Output the [X, Y] coordinate of the center of the cell containing the given text.  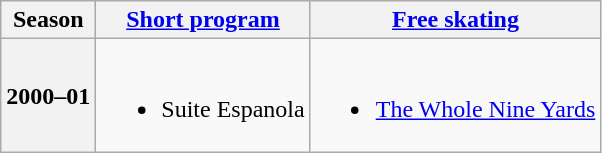
Free skating [456, 20]
Season [48, 20]
Suite Espanola [203, 96]
The Whole Nine Yards [456, 96]
Short program [203, 20]
2000–01 [48, 96]
